Pinpoint the cell where the given text exists, returning its [x, y] midpoint coordinate. 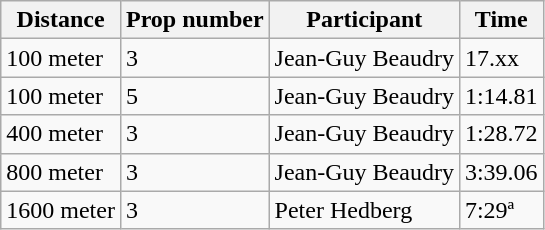
7:29ª [501, 210]
400 meter [61, 134]
Peter Hedberg [364, 210]
1:28.72 [501, 134]
Participant [364, 20]
Distance [61, 20]
1:14.81 [501, 96]
Prop number [194, 20]
17.xx [501, 58]
Time [501, 20]
5 [194, 96]
3:39.06 [501, 172]
800 meter [61, 172]
1600 meter [61, 210]
